Identify which cell holds the provided text, then report its [x, y] central coordinate. 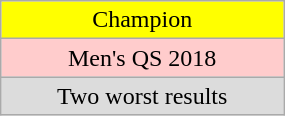
Men's QS 2018 [142, 58]
Two worst results [142, 96]
Champion [142, 20]
